For the text-containing cell, return its midpoint in (x, y) coordinate format. 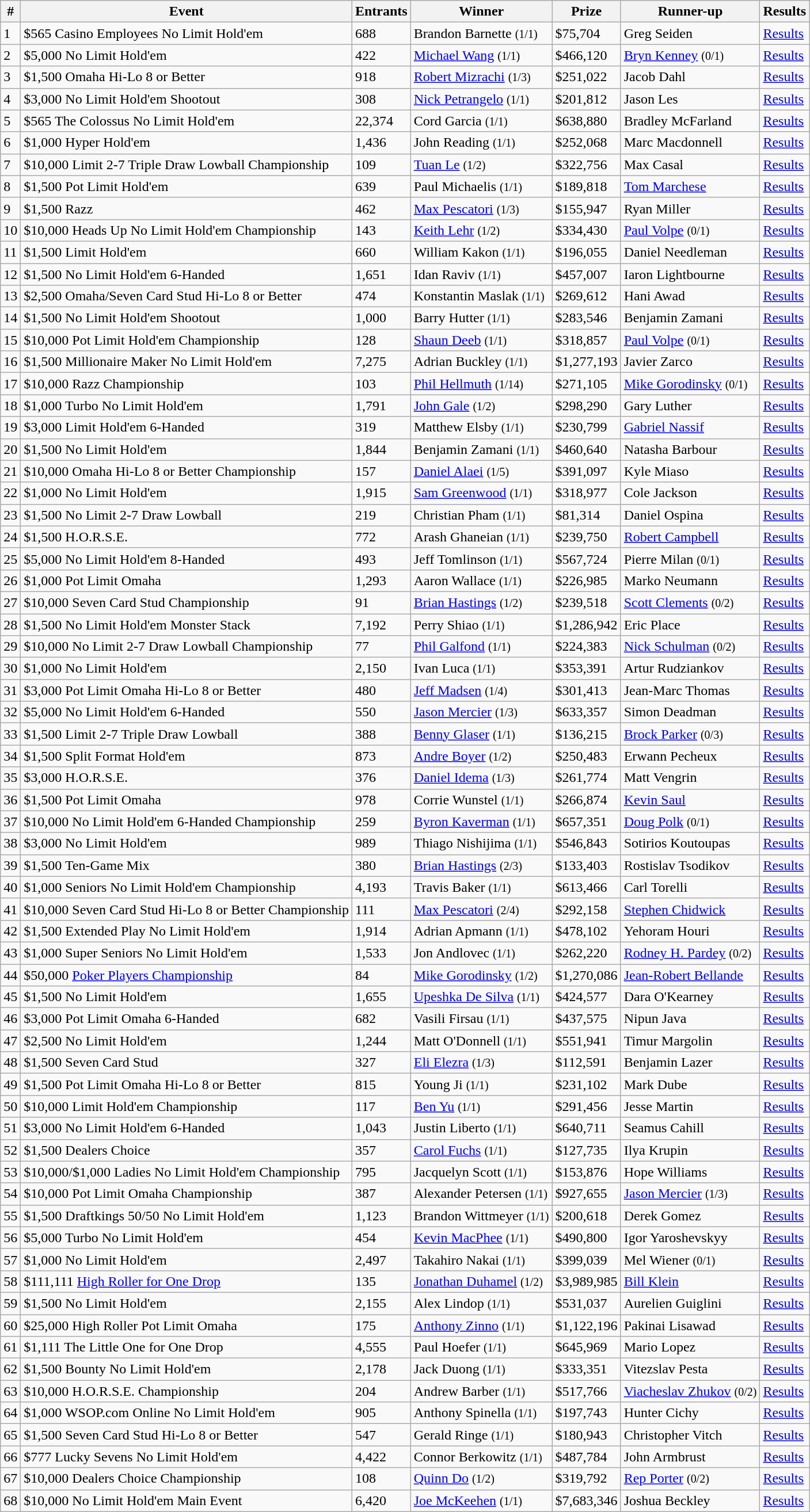
64 (10, 1413)
Eric Place (690, 624)
8 (10, 186)
Upeshka De Silva (1/1) (481, 997)
43 (10, 953)
Brandon Wittmeyer (1/1) (481, 1216)
Jacquelyn Scott (1/1) (481, 1172)
$3,989,985 (586, 1281)
Travis Baker (1/1) (481, 887)
308 (381, 99)
Adrian Buckley (1/1) (481, 362)
27 (10, 602)
376 (381, 778)
Idan Raviv (1/1) (481, 274)
$136,215 (586, 734)
Aaron Wallace (1/1) (481, 581)
Kyle Miaso (690, 471)
68 (10, 1500)
14 (10, 318)
$10,000 Limit Hold'em Championship (187, 1106)
$565 Casino Employees No Limit Hold'em (187, 33)
$251,022 (586, 77)
7,275 (381, 362)
$319,792 (586, 1479)
Igor Yaroshevskyy (690, 1238)
639 (381, 186)
815 (381, 1085)
$1,500 Ten-Game Mix (187, 865)
$1,500 Draftkings 50/50 No Limit Hold'em (187, 1216)
462 (381, 208)
Connor Berkowitz (1/1) (481, 1457)
259 (381, 822)
$567,724 (586, 559)
Daniel Idema (1/3) (481, 778)
66 (10, 1457)
Pierre Milan (0/1) (690, 559)
682 (381, 1019)
$10,000/$1,000 Ladies No Limit Hold'em Championship (187, 1172)
Iaron Lightbourne (690, 274)
Seamus Cahill (690, 1128)
$10,000 No Limit Hold'em 6-Handed Championship (187, 822)
219 (381, 515)
$478,102 (586, 931)
19 (10, 427)
22,374 (381, 121)
Perry Shiao (1/1) (481, 624)
Michael Wang (1/1) (481, 55)
$269,612 (586, 296)
547 (381, 1435)
$5,000 Turbo No Limit Hold'em (187, 1238)
$391,097 (586, 471)
$10,000 No Limit Hold'em Main Event (187, 1500)
$1,122,196 (586, 1325)
1,651 (381, 274)
Anthony Zinno (1/1) (481, 1325)
$283,546 (586, 318)
Dara O'Kearney (690, 997)
1,000 (381, 318)
$546,843 (586, 843)
$517,766 (586, 1391)
$10,000 Dealers Choice Championship (187, 1479)
873 (381, 756)
660 (381, 252)
Arash Ghaneian (1/1) (481, 537)
204 (381, 1391)
John Gale (1/2) (481, 406)
$1,000 WSOP.com Online No Limit Hold'em (187, 1413)
Natasha Barbour (690, 449)
Ben Yu (1/1) (481, 1106)
143 (381, 230)
Matthew Elsby (1/1) (481, 427)
1,655 (381, 997)
422 (381, 55)
$25,000 High Roller Pot Limit Omaha (187, 1325)
Winner (481, 12)
Andrew Barber (1/1) (481, 1391)
$3,000 Pot Limit Omaha Hi-Lo 8 or Better (187, 690)
$638,880 (586, 121)
109 (381, 165)
Mike Gorodinsky (0/1) (690, 384)
$10,000 Omaha Hi-Lo 8 or Better Championship (187, 471)
2,497 (381, 1259)
Bryn Kenney (0/1) (690, 55)
Jean-Marc Thomas (690, 690)
Carl Torelli (690, 887)
$3,000 Limit Hold'em 6-Handed (187, 427)
$1,500 Millionaire Maker No Limit Hold'em (187, 362)
Adrian Apmann (1/1) (481, 931)
157 (381, 471)
$5,000 No Limit Hold'em 6-Handed (187, 712)
1,123 (381, 1216)
$1,000 Hyper Hold'em (187, 143)
Alexander Petersen (1/1) (481, 1194)
$266,874 (586, 800)
Jonathan Duhamel (1/2) (481, 1281)
18 (10, 406)
$613,466 (586, 887)
1,293 (381, 581)
3 (10, 77)
Derek Gomez (690, 1216)
42 (10, 931)
$353,391 (586, 669)
$239,750 (586, 537)
62 (10, 1369)
Joe McKeehen (1/1) (481, 1500)
1 (10, 33)
319 (381, 427)
7,192 (381, 624)
454 (381, 1238)
Sam Greenwood (1/1) (481, 493)
$5,000 No Limit Hold'em 8-Handed (187, 559)
Daniel Needleman (690, 252)
65 (10, 1435)
Brandon Barnette (1/1) (481, 33)
$153,876 (586, 1172)
56 (10, 1238)
23 (10, 515)
33 (10, 734)
$1,500 No Limit 2-7 Draw Lowball (187, 515)
67 (10, 1479)
Benjamin Lazer (690, 1063)
15 (10, 340)
$189,818 (586, 186)
$50,000 Poker Players Championship (187, 975)
Daniel Ospina (690, 515)
77 (381, 647)
10 (10, 230)
Runner-up (690, 12)
$1,500 No Limit Hold'em Shootout (187, 318)
Rostislav Tsodikov (690, 865)
Keith Lehr (1/2) (481, 230)
41 (10, 909)
135 (381, 1281)
Entrants (381, 12)
Max Pescatori (2/4) (481, 909)
$1,500 Limit 2-7 Triple Draw Lowball (187, 734)
Ivan Luca (1/1) (481, 669)
$301,413 (586, 690)
37 (10, 822)
4 (10, 99)
6,420 (381, 1500)
John Reading (1/1) (481, 143)
$3,000 H.O.R.S.E. (187, 778)
1,244 (381, 1041)
$1,500 No Limit Hold'em 6-Handed (187, 274)
5 (10, 121)
111 (381, 909)
128 (381, 340)
26 (10, 581)
49 (10, 1085)
59 (10, 1303)
61 (10, 1347)
Young Ji (1/1) (481, 1085)
Carol Fuchs (1/1) (481, 1150)
$1,500 Omaha Hi-Lo 8 or Better (187, 77)
Doug Polk (0/1) (690, 822)
Konstantin Maslak (1/1) (481, 296)
$333,351 (586, 1369)
Gabriel Nassif (690, 427)
47 (10, 1041)
Tom Marchese (690, 186)
$10,000 H.O.R.S.E. Championship (187, 1391)
117 (381, 1106)
$226,985 (586, 581)
978 (381, 800)
$10,000 Seven Card Stud Hi-Lo 8 or Better Championship (187, 909)
Artur Rudziankov (690, 669)
Nipun Java (690, 1019)
$777 Lucky Sevens No Limit Hold'em (187, 1457)
36 (10, 800)
Barry Hutter (1/1) (481, 318)
Vasili Firsau (1/1) (481, 1019)
474 (381, 296)
$322,756 (586, 165)
905 (381, 1413)
175 (381, 1325)
Matt Vengrin (690, 778)
38 (10, 843)
Prize (586, 12)
$197,743 (586, 1413)
29 (10, 647)
$1,111 The Little One for One Drop (187, 1347)
Corrie Wunstel (1/1) (481, 800)
$334,430 (586, 230)
$1,500 Dealers Choice (187, 1150)
$424,577 (586, 997)
$298,290 (586, 406)
Jason Les (690, 99)
$1,286,942 (586, 624)
Jeff Madsen (1/4) (481, 690)
$1,277,193 (586, 362)
Event (187, 12)
1,791 (381, 406)
Christian Pham (1/1) (481, 515)
$640,711 (586, 1128)
58 (10, 1281)
$10,000 Seven Card Stud Championship (187, 602)
45 (10, 997)
Marc Macdonnell (690, 143)
$645,969 (586, 1347)
$196,055 (586, 252)
17 (10, 384)
Scott Clements (0/2) (690, 602)
$1,000 Super Seniors No Limit Hold'em (187, 953)
Jack Duong (1/1) (481, 1369)
$292,158 (586, 909)
$437,575 (586, 1019)
Benjamin Zamani (690, 318)
Benjamin Zamani (1/1) (481, 449)
1,533 (381, 953)
Brock Parker (0/3) (690, 734)
Anthony Spinella (1/1) (481, 1413)
$271,105 (586, 384)
Takahiro Nakai (1/1) (481, 1259)
795 (381, 1172)
$927,655 (586, 1194)
$2,500 Omaha/Seven Card Stud Hi-Lo 8 or Better (187, 296)
Mario Lopez (690, 1347)
Nick Petrangelo (1/1) (481, 99)
13 (10, 296)
$261,774 (586, 778)
91 (381, 602)
380 (381, 865)
388 (381, 734)
$1,270,086 (586, 975)
Aurelien Guiglini (690, 1303)
Pakinai Lisawad (690, 1325)
387 (381, 1194)
$10,000 No Limit 2-7 Draw Lowball Championship (187, 647)
Justin Liberto (1/1) (481, 1128)
$10,000 Pot Limit Omaha Championship (187, 1194)
$200,618 (586, 1216)
$3,000 Pot Limit Omaha 6-Handed (187, 1019)
$3,000 No Limit Hold'em (187, 843)
Max Casal (690, 165)
Kevin MacPhee (1/1) (481, 1238)
Vitezslav Pesta (690, 1369)
$262,220 (586, 953)
Brian Hastings (2/3) (481, 865)
Joshua Beckley (690, 1500)
$127,735 (586, 1150)
$10,000 Razz Championship (187, 384)
Stephen Chidwick (690, 909)
Sotirios Koutoupas (690, 843)
24 (10, 537)
103 (381, 384)
2,150 (381, 669)
Gerald Ringe (1/1) (481, 1435)
550 (381, 712)
2 (10, 55)
Thiago Nishijima (1/1) (481, 843)
$318,977 (586, 493)
108 (381, 1479)
$1,500 Pot Limit Omaha Hi-Lo 8 or Better (187, 1085)
493 (381, 559)
32 (10, 712)
Jon Andlovec (1/1) (481, 953)
Cord Garcia (1/1) (481, 121)
63 (10, 1391)
Hope Williams (690, 1172)
50 (10, 1106)
# (10, 12)
$291,456 (586, 1106)
$10,000 Pot Limit Hold'em Championship (187, 340)
$457,007 (586, 274)
25 (10, 559)
1,914 (381, 931)
Benny Glaser (1/1) (481, 734)
$3,000 No Limit Hold'em Shootout (187, 99)
9 (10, 208)
Greg Seiden (690, 33)
54 (10, 1194)
480 (381, 690)
$565 The Colossus No Limit Hold'em (187, 121)
327 (381, 1063)
$230,799 (586, 427)
$466,120 (586, 55)
11 (10, 252)
Byron Kaverman (1/1) (481, 822)
4,555 (381, 1347)
$1,500 Split Format Hold'em (187, 756)
53 (10, 1172)
$2,500 No Limit Hold'em (187, 1041)
$1,500 Extended Play No Limit Hold'em (187, 931)
$5,000 No Limit Hold'em (187, 55)
Andre Boyer (1/2) (481, 756)
$1,500 Seven Card Stud (187, 1063)
21 (10, 471)
40 (10, 887)
Cole Jackson (690, 493)
Javier Zarco (690, 362)
Rep Porter (0/2) (690, 1479)
Phil Galfond (1/1) (481, 647)
57 (10, 1259)
$250,483 (586, 756)
$1,500 Bounty No Limit Hold'em (187, 1369)
$155,947 (586, 208)
Bill Klein (690, 1281)
12 (10, 274)
Daniel Alaei (1/5) (481, 471)
Jacob Dahl (690, 77)
918 (381, 77)
$231,102 (586, 1085)
$3,000 No Limit Hold'em 6-Handed (187, 1128)
Marko Neumann (690, 581)
$239,518 (586, 602)
52 (10, 1150)
51 (10, 1128)
Christopher Vitch (690, 1435)
$490,800 (586, 1238)
Paul Hoefer (1/1) (481, 1347)
Phil Hellmuth (1/14) (481, 384)
$318,857 (586, 340)
28 (10, 624)
$7,683,346 (586, 1500)
$224,383 (586, 647)
31 (10, 690)
Jeff Tomlinson (1/1) (481, 559)
Rodney H. Pardey (0/2) (690, 953)
Eli Elezra (1/3) (481, 1063)
Kevin Saul (690, 800)
44 (10, 975)
$81,314 (586, 515)
357 (381, 1150)
Robert Campbell (690, 537)
$1,500 Pot Limit Hold'em (187, 186)
$531,037 (586, 1303)
55 (10, 1216)
Tuan Le (1/2) (481, 165)
Gary Luther (690, 406)
Max Pescatori (1/3) (481, 208)
2,178 (381, 1369)
$133,403 (586, 865)
$201,812 (586, 99)
$1,500 H.O.R.S.E. (187, 537)
$487,784 (586, 1457)
$112,591 (586, 1063)
$75,704 (586, 33)
2,155 (381, 1303)
$10,000 Limit 2-7 Triple Draw Lowball Championship (187, 165)
Matt O'Donnell (1/1) (481, 1041)
$1,000 Pot Limit Omaha (187, 581)
William Kakon (1/1) (481, 252)
$1,500 Pot Limit Omaha (187, 800)
Mike Gorodinsky (1/2) (481, 975)
772 (381, 537)
989 (381, 843)
$1,500 Razz (187, 208)
$252,068 (586, 143)
$1,500 No Limit Hold'em Monster Stack (187, 624)
Simon Deadman (690, 712)
$1,000 Turbo No Limit Hold'em (187, 406)
6 (10, 143)
Jean-Robert Bellande (690, 975)
20 (10, 449)
46 (10, 1019)
Viacheslav Zhukov (0/2) (690, 1391)
16 (10, 362)
Alex Lindop (1/1) (481, 1303)
Jesse Martin (690, 1106)
Bradley McFarland (690, 121)
$1,500 Limit Hold'em (187, 252)
4,193 (381, 887)
Ilya Krupin (690, 1150)
84 (381, 975)
$399,039 (586, 1259)
1,915 (381, 493)
Yehoram Houri (690, 931)
4,422 (381, 1457)
Robert Mizrachi (1/3) (481, 77)
$460,640 (586, 449)
39 (10, 865)
Erwann Pecheux (690, 756)
$10,000 Heads Up No Limit Hold'em Championship (187, 230)
Paul Michaelis (1/1) (481, 186)
Shaun Deeb (1/1) (481, 340)
Mel Wiener (0/1) (690, 1259)
Quinn Do (1/2) (481, 1479)
1,844 (381, 449)
Brian Hastings (1/2) (481, 602)
Ryan Miller (690, 208)
$633,357 (586, 712)
Mark Dube (690, 1085)
Hani Awad (690, 296)
$551,941 (586, 1041)
Nick Schulman (0/2) (690, 647)
35 (10, 778)
688 (381, 33)
Timur Margolin (690, 1041)
$1,000 Seniors No Limit Hold'em Championship (187, 887)
22 (10, 493)
1,436 (381, 143)
48 (10, 1063)
Hunter Cichy (690, 1413)
7 (10, 165)
34 (10, 756)
$1,500 Seven Card Stud Hi-Lo 8 or Better (187, 1435)
1,043 (381, 1128)
30 (10, 669)
$111,111 High Roller for One Drop (187, 1281)
$180,943 (586, 1435)
$657,351 (586, 822)
John Armbrust (690, 1457)
60 (10, 1325)
